Determine the [x, y] coordinate at the center of the cell enclosing the given text.  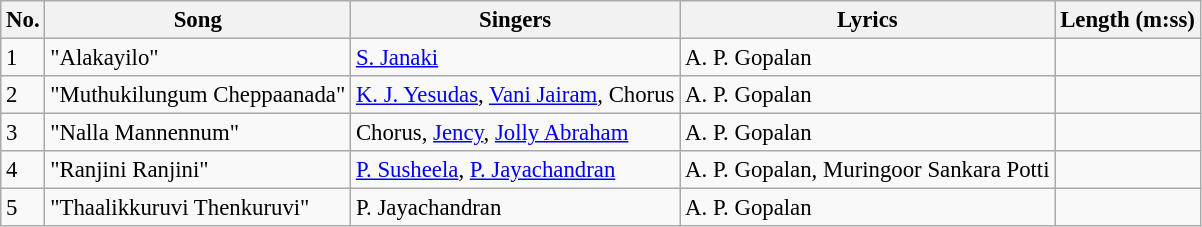
P. Jayachandran [516, 208]
Singers [516, 20]
"Ranjini Ranjini" [198, 170]
"Alakayilo" [198, 58]
A. P. Gopalan, Muringoor Sankara Potti [868, 170]
3 [23, 133]
Chorus, Jency, Jolly Abraham [516, 133]
S. Janaki [516, 58]
"Nalla Mannennum" [198, 133]
Song [198, 20]
K. J. Yesudas, Vani Jairam, Chorus [516, 95]
No. [23, 20]
"Thaalikkuruvi Thenkuruvi" [198, 208]
Lyrics [868, 20]
5 [23, 208]
4 [23, 170]
"Muthukilungum Cheppaanada" [198, 95]
P. Susheela, P. Jayachandran [516, 170]
2 [23, 95]
Length (m:ss) [1128, 20]
1 [23, 58]
